Search for the cell housing the specified text and yield its (X, Y) center coordinate. 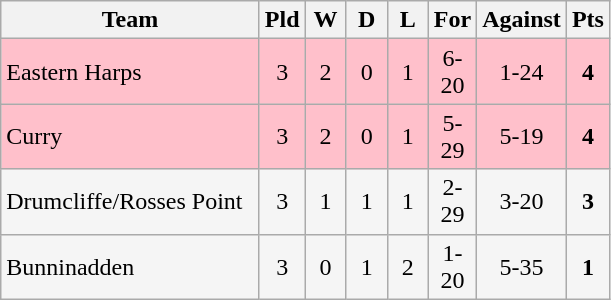
3-20 (522, 202)
Pld (282, 20)
1-24 (522, 72)
Curry (130, 136)
Against (522, 20)
2-29 (452, 202)
Team (130, 20)
5-35 (522, 266)
Eastern Harps (130, 72)
1-20 (452, 266)
D (366, 20)
For (452, 20)
W (326, 20)
5-29 (452, 136)
Drumcliffe/Rosses Point (130, 202)
5-19 (522, 136)
Bunninadden (130, 266)
L (408, 20)
6-20 (452, 72)
Pts (588, 20)
